Determine the [x, y] coordinate at the center of the cell enclosing the given text.  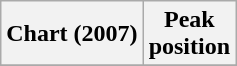
Chart (2007) [72, 34]
Peakposition [189, 34]
